For the text-containing cell, return its midpoint in (x, y) coordinate format. 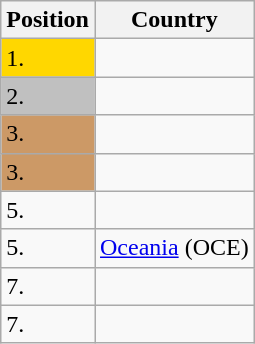
Oceania (OCE) (174, 248)
Country (174, 20)
Position (48, 20)
1. (48, 58)
2. (48, 96)
